Identify which cell holds the provided text, then report its [X, Y] central coordinate. 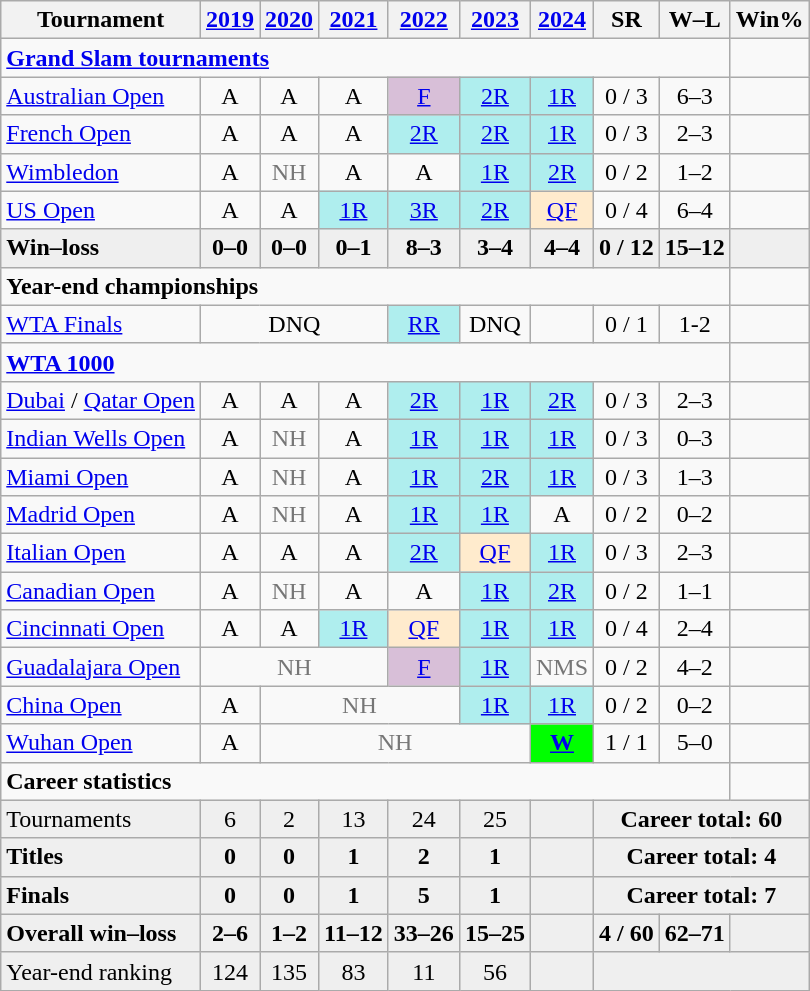
NMS [562, 667]
2022 [424, 20]
0 / 12 [627, 248]
5–0 [694, 743]
Win–loss [101, 248]
French Open [101, 134]
11–12 [354, 933]
1–1 [694, 591]
Career statistics [366, 781]
2021 [354, 20]
Career total: 7 [702, 895]
4–2 [694, 667]
24 [424, 819]
Overall win–loss [101, 933]
6 [230, 819]
Career total: 4 [702, 857]
Italian Open [101, 553]
W–L [694, 20]
RR [424, 324]
25 [494, 819]
5 [424, 895]
Tournaments [101, 819]
13 [354, 819]
83 [354, 971]
0–3 [694, 438]
56 [494, 971]
2020 [290, 20]
Finals [101, 895]
2023 [494, 20]
Titles [101, 857]
124 [230, 971]
Canadian Open [101, 591]
Career total: 60 [702, 819]
Australian Open [101, 96]
Year-end ranking [101, 971]
0–1 [354, 248]
11 [424, 971]
15–25 [494, 933]
Cincinnati Open [101, 629]
62–71 [694, 933]
China Open [101, 705]
0 / 1 [627, 324]
WTA Finals [101, 324]
Wuhan Open [101, 743]
33–26 [424, 933]
SR [627, 20]
2019 [230, 20]
Miami Open [101, 477]
2–6 [230, 933]
3R [424, 210]
Indian Wells Open [101, 438]
1–3 [694, 477]
Year-end championships [366, 286]
Win% [770, 20]
WTA 1000 [366, 362]
4–4 [562, 248]
Madrid Open [101, 515]
15–12 [694, 248]
6–3 [694, 96]
6–4 [694, 210]
2024 [562, 20]
4 / 60 [627, 933]
1-2 [694, 324]
3–4 [494, 248]
Guadalajara Open [101, 667]
Dubai / Qatar Open [101, 400]
1 / 1 [627, 743]
135 [290, 971]
Grand Slam tournaments [366, 58]
2–4 [694, 629]
US Open [101, 210]
Wimbledon [101, 172]
W [562, 743]
8–3 [424, 248]
Tournament [101, 20]
